Return (x, y) of the center of cell containing provided text 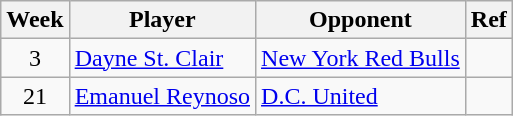
D.C. United (361, 96)
3 (35, 58)
Week (35, 20)
21 (35, 96)
New York Red Bulls (361, 58)
Emanuel Reynoso (162, 96)
Player (162, 20)
Dayne St. Clair (162, 58)
Opponent (361, 20)
Ref (488, 20)
